Return the (X, Y) coordinate for the center point of the cell that contains the specified text.  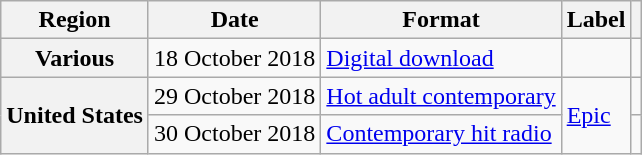
30 October 2018 (234, 134)
Date (234, 20)
18 October 2018 (234, 58)
Region (75, 20)
Label (596, 20)
United States (75, 115)
Epic (596, 115)
Format (441, 20)
Contemporary hit radio (441, 134)
Various (75, 58)
Hot adult contemporary (441, 96)
Digital download (441, 58)
29 October 2018 (234, 96)
